Determine the [x, y] coordinate at the center of the cell enclosing the given text.  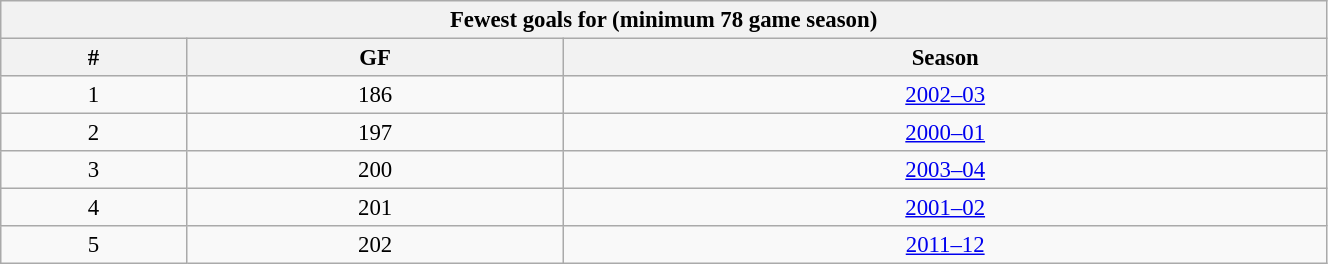
2011–12 [945, 245]
5 [94, 245]
2000–01 [945, 133]
Season [945, 58]
GF [375, 58]
# [94, 58]
201 [375, 208]
197 [375, 133]
202 [375, 245]
200 [375, 170]
2001–02 [945, 208]
3 [94, 170]
186 [375, 95]
4 [94, 208]
Fewest goals for (minimum 78 game season) [664, 20]
2 [94, 133]
2003–04 [945, 170]
2002–03 [945, 95]
1 [94, 95]
